Identify which cell holds the provided text, then report its (X, Y) central coordinate. 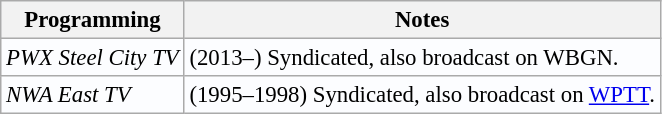
Notes (422, 20)
PWX Steel City TV (92, 58)
Programming (92, 20)
NWA East TV (92, 95)
(1995–1998) Syndicated, also broadcast on WPTT. (422, 95)
(2013–) Syndicated, also broadcast on WBGN. (422, 58)
